Scan for the cell matching the given text and deliver its [x, y] coordinate at center. 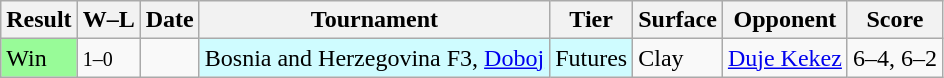
W–L [108, 20]
Opponent [784, 20]
Win [39, 58]
Result [39, 20]
Surface [678, 20]
6–4, 6–2 [894, 58]
Clay [678, 58]
Duje Kekez [784, 58]
Score [894, 20]
1–0 [108, 58]
Futures [592, 58]
Date [170, 20]
Bosnia and Herzegovina F3, Doboj [374, 58]
Tier [592, 20]
Tournament [374, 20]
